Provide the [x, y] coordinate of the cell's center where the given text is located.  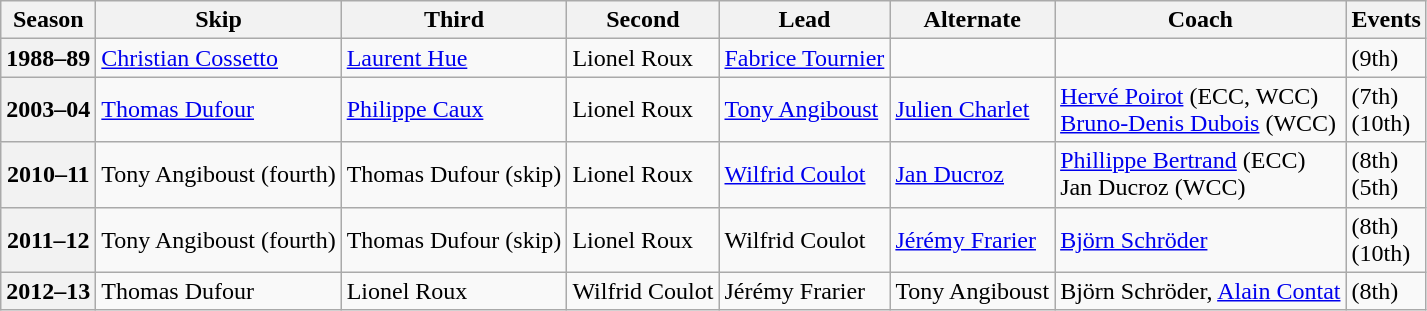
Fabrice Tournier [804, 58]
Hervé Poirot (ECC, WCC)Bruno-Denis Dubois (WCC) [1200, 110]
2003–04 [48, 110]
Second [643, 20]
(8th) [1386, 291]
Philippe Caux [454, 110]
(7th) (10th) [1386, 110]
Season [48, 20]
2010–11 [48, 174]
2011–12 [48, 240]
Alternate [972, 20]
Christian Cossetto [218, 58]
Björn Schröder [1200, 240]
Björn Schröder, Alain Contat [1200, 291]
Jan Ducroz [972, 174]
Laurent Hue [454, 58]
Julien Charlet [972, 110]
1988–89 [48, 58]
(8th) (10th) [1386, 240]
Events [1386, 20]
Coach [1200, 20]
(9th) [1386, 58]
(8th) (5th) [1386, 174]
2012–13 [48, 291]
Phillippe Bertrand (ECC)Jan Ducroz (WCC) [1200, 174]
Third [454, 20]
Skip [218, 20]
Lead [804, 20]
